Return [X, Y] of the center of cell containing provided text 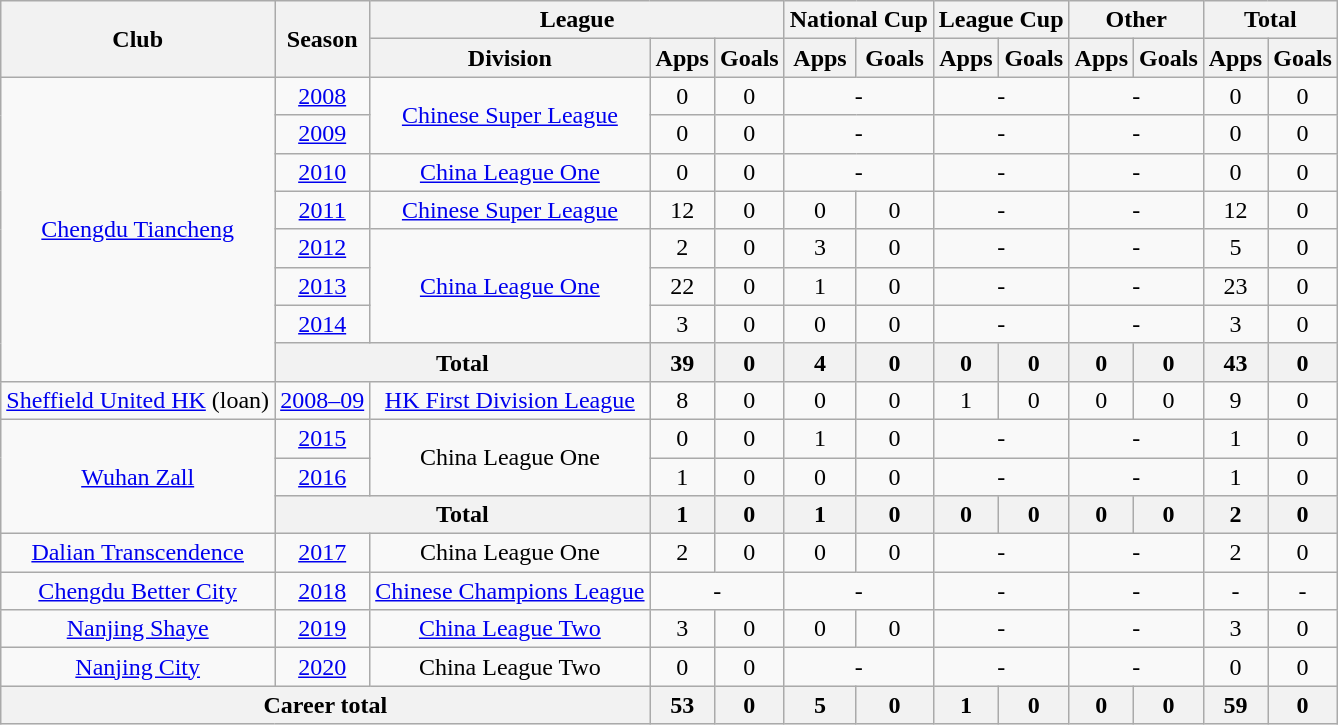
2011 [322, 210]
2010 [322, 172]
Nanjing City [138, 667]
2020 [322, 667]
National Cup [858, 20]
2008–09 [322, 400]
59 [1235, 705]
Chengdu Better City [138, 591]
Other [1136, 20]
2017 [322, 553]
39 [682, 362]
8 [682, 400]
Club [138, 39]
Season [322, 39]
2015 [322, 438]
2013 [322, 286]
League [578, 20]
2014 [322, 324]
43 [1235, 362]
23 [1235, 286]
2012 [322, 248]
9 [1235, 400]
53 [682, 705]
Chinese Champions League [510, 591]
2016 [322, 477]
Dalian Transcendence [138, 553]
2019 [322, 629]
4 [820, 362]
Career total [326, 705]
Wuhan Zall [138, 476]
2008 [322, 96]
2018 [322, 591]
League Cup [1001, 20]
Division [510, 58]
Nanjing Shaye [138, 629]
Sheffield United HK (loan) [138, 400]
HK First Division League [510, 400]
Chengdu Tiancheng [138, 229]
2009 [322, 134]
22 [682, 286]
